Find where the given text appears and provide that cell's center as (x, y) coordinate. 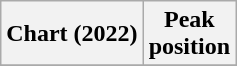
Chart (2022) (72, 34)
Peakposition (189, 34)
